Determine the (X, Y) coordinate at the center of the cell enclosing the given text.  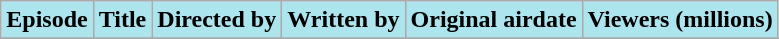
Viewers (millions) (680, 20)
Episode (47, 20)
Title (122, 20)
Original airdate (494, 20)
Written by (344, 20)
Directed by (217, 20)
